Output the [x, y] coordinate of the center of the cell containing the given text.  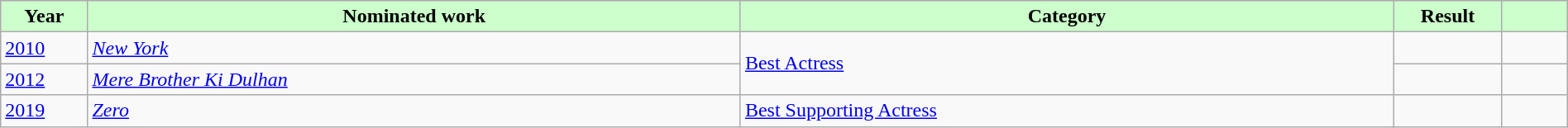
2010 [45, 48]
Best Actress [1067, 64]
Best Supporting Actress [1067, 111]
Nominated work [414, 17]
Mere Brother Ki Dulhan [414, 79]
Zero [414, 111]
2019 [45, 111]
Result [1448, 17]
New York [414, 48]
2012 [45, 79]
Year [45, 17]
Category [1067, 17]
